Find where the given text appears and provide that cell's center as (X, Y) coordinate. 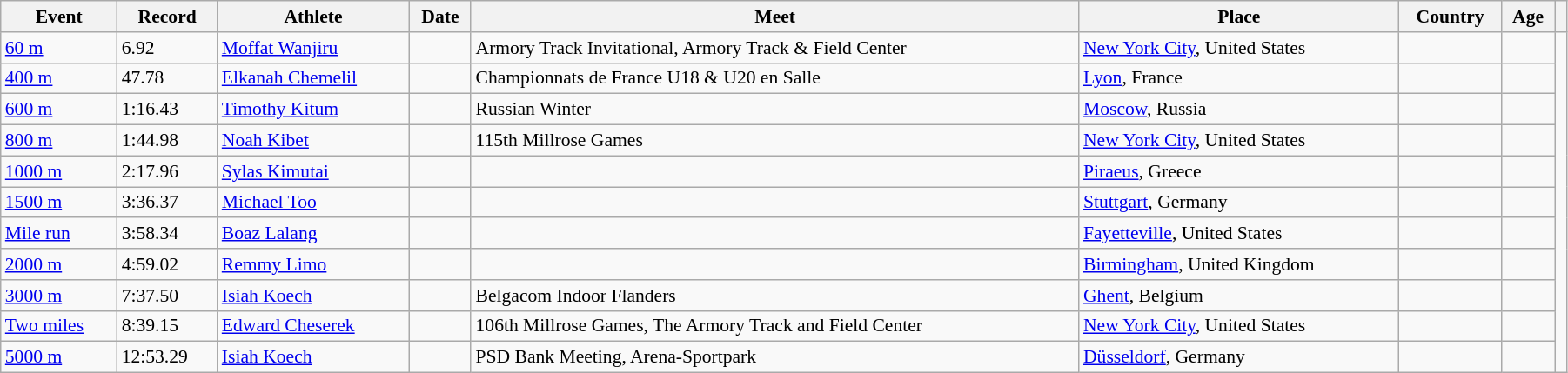
Remmy Limo (313, 264)
600 m (59, 110)
Noah Kibet (313, 141)
Armory Track Invitational, Armory Track & Field Center (774, 48)
106th Millrose Games, The Armory Track and Field Center (774, 326)
Country (1451, 17)
800 m (59, 141)
Date (440, 17)
1500 m (59, 203)
Düsseldorf, Germany (1239, 357)
Lyon, France (1239, 78)
PSD Bank Meeting, Arena-Sportpark (774, 357)
400 m (59, 78)
Russian Winter (774, 110)
Sylas Kimutai (313, 171)
Event (59, 17)
Age (1528, 17)
7:37.50 (167, 296)
60 m (59, 48)
Two miles (59, 326)
8:39.15 (167, 326)
3:36.37 (167, 203)
2:17.96 (167, 171)
Timothy Kitum (313, 110)
Piraeus, Greece (1239, 171)
Fayetteville, United States (1239, 234)
Edward Cheserek (313, 326)
Moffat Wanjiru (313, 48)
3000 m (59, 296)
Birmingham, United Kingdom (1239, 264)
Michael Too (313, 203)
Belgacom Indoor Flanders (774, 296)
4:59.02 (167, 264)
1:44.98 (167, 141)
Ghent, Belgium (1239, 296)
1000 m (59, 171)
12:53.29 (167, 357)
Boaz Lalang (313, 234)
Meet (774, 17)
5000 m (59, 357)
Moscow, Russia (1239, 110)
47.78 (167, 78)
3:58.34 (167, 234)
6.92 (167, 48)
Stuttgart, Germany (1239, 203)
Record (167, 17)
Championnats de France U18 & U20 en Salle (774, 78)
Elkanah Chemelil (313, 78)
2000 m (59, 264)
Athlete (313, 17)
115th Millrose Games (774, 141)
Mile run (59, 234)
Place (1239, 17)
1:16.43 (167, 110)
